Locate the cell with the specified text and output its [x, y] center coordinate. 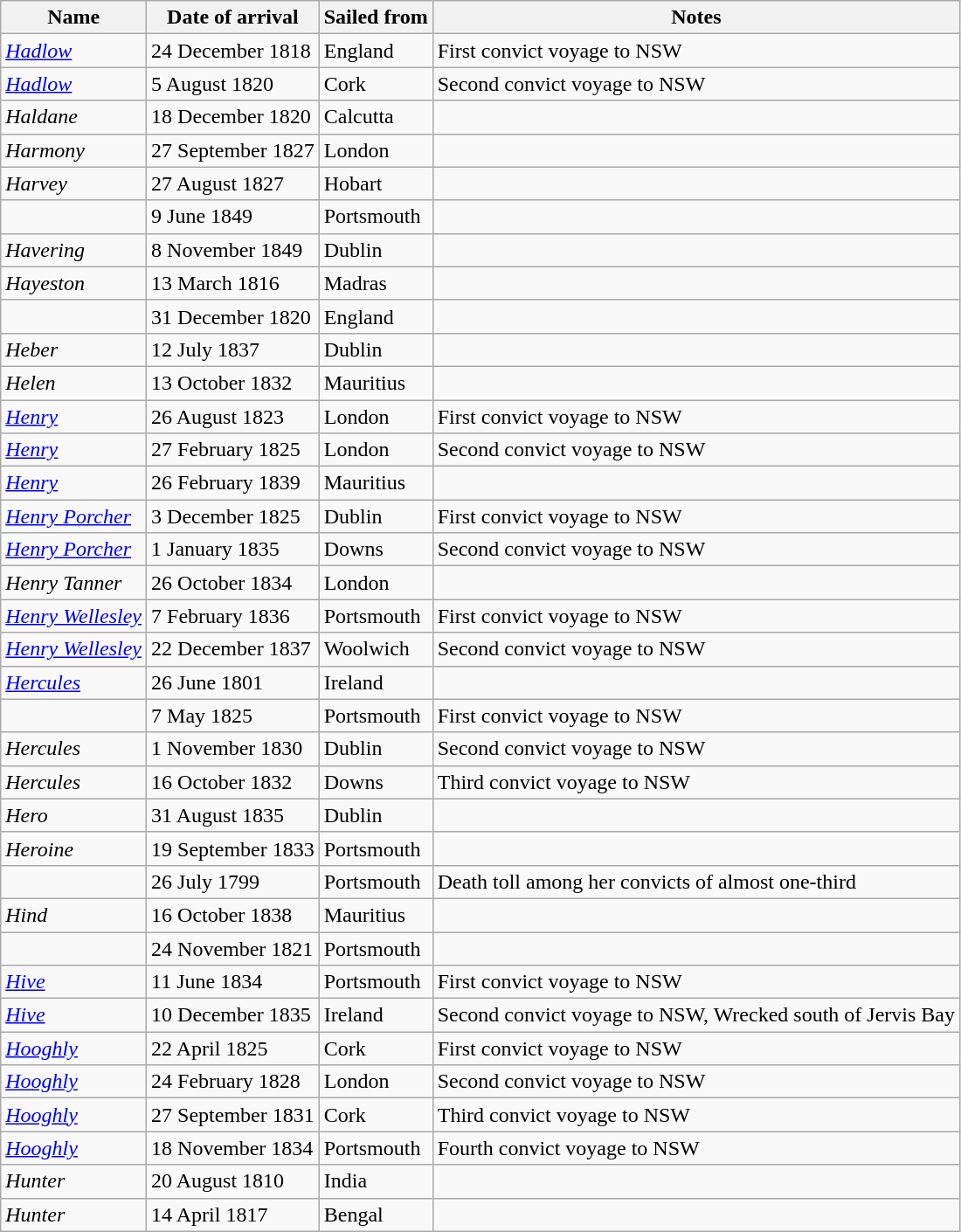
26 June 1801 [233, 682]
Madras [376, 283]
27 September 1831 [233, 1115]
Hero [73, 815]
Death toll among her convicts of almost one-third [695, 882]
Name [73, 17]
Henry Tanner [73, 583]
26 August 1823 [233, 417]
24 December 1818 [233, 51]
1 January 1835 [233, 550]
7 May 1825 [233, 716]
Date of arrival [233, 17]
31 December 1820 [233, 316]
26 July 1799 [233, 882]
8 November 1849 [233, 250]
13 March 1816 [233, 283]
Haldane [73, 117]
Woolwich [376, 649]
18 December 1820 [233, 117]
9 June 1849 [233, 217]
19 September 1833 [233, 848]
26 October 1834 [233, 583]
11 June 1834 [233, 982]
22 December 1837 [233, 649]
18 November 1834 [233, 1148]
Harmony [73, 150]
Hind [73, 915]
Sailed from [376, 17]
Fourth convict voyage to NSW [695, 1148]
10 December 1835 [233, 1015]
16 October 1838 [233, 915]
27 February 1825 [233, 450]
Hobart [376, 183]
Hayeston [73, 283]
26 February 1839 [233, 483]
7 February 1836 [233, 616]
13 October 1832 [233, 383]
24 February 1828 [233, 1082]
Calcutta [376, 117]
Havering [73, 250]
14 April 1817 [233, 1215]
20 August 1810 [233, 1181]
Harvey [73, 183]
22 April 1825 [233, 1049]
31 August 1835 [233, 815]
24 November 1821 [233, 948]
Heroine [73, 848]
27 August 1827 [233, 183]
Helen [73, 383]
3 December 1825 [233, 516]
Heber [73, 350]
India [376, 1181]
Bengal [376, 1215]
Notes [695, 17]
12 July 1837 [233, 350]
27 September 1827 [233, 150]
16 October 1832 [233, 782]
Second convict voyage to NSW, Wrecked south of Jervis Bay [695, 1015]
5 August 1820 [233, 84]
1 November 1830 [233, 749]
